Pinpoint the cell where the given text exists, returning its [X, Y] midpoint coordinate. 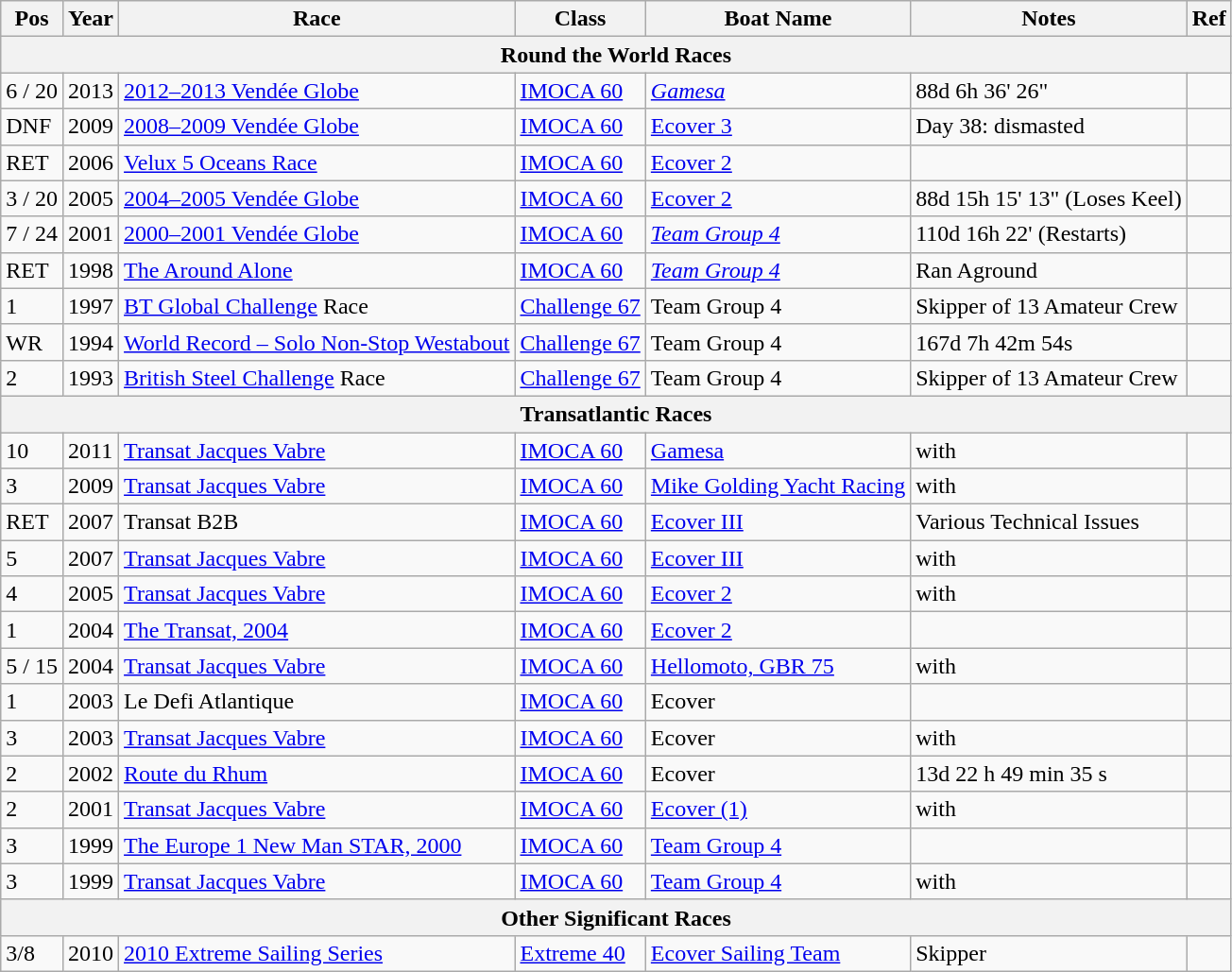
Boat Name [778, 19]
Ref [1209, 19]
Other Significant Races [616, 917]
2012–2013 Vendée Globe [317, 91]
7 / 24 [32, 234]
Mike Golding Yacht Racing [778, 486]
Ran Aground [1049, 270]
Race [317, 19]
6 / 20 [32, 91]
2013 [91, 91]
The Transat, 2004 [317, 630]
2011 [91, 451]
88d 15h 15' 13" (Loses Keel) [1049, 198]
Velux 5 Oceans Race [317, 162]
Various Technical Issues [1049, 522]
Skipper [1049, 953]
Day 38: dismasted [1049, 127]
1993 [91, 378]
Year [91, 19]
DNF [32, 127]
Route du Rhum [317, 774]
5 / 15 [32, 666]
2010 [91, 953]
3 / 20 [32, 198]
3/8 [32, 953]
World Record – Solo Non-Stop Westabout [317, 342]
4 [32, 594]
British Steel Challenge Race [317, 378]
Extreme 40 [580, 953]
1998 [91, 270]
Ecover 3 [778, 127]
Hellomoto, GBR 75 [778, 666]
2008–2009 Vendée Globe [317, 127]
The Around Alone [317, 270]
Class [580, 19]
2000–2001 Vendée Globe [317, 234]
Ecover (1) [778, 810]
2004–2005 Vendée Globe [317, 198]
Round the World Races [616, 55]
WR [32, 342]
Le Defi Atlantique [317, 702]
Transat B2B [317, 522]
10 [32, 451]
The Europe 1 New Man STAR, 2000 [317, 845]
Notes [1049, 19]
110d 16h 22' (Restarts) [1049, 234]
13d 22 h 49 min 35 s [1049, 774]
5 [32, 558]
167d 7h 42m 54s [1049, 342]
2002 [91, 774]
Transatlantic Races [616, 414]
2010 Extreme Sailing Series [317, 953]
1997 [91, 306]
Pos [32, 19]
1994 [91, 342]
88d 6h 36' 26" [1049, 91]
2006 [91, 162]
Ecover Sailing Team [778, 953]
BT Global Challenge Race [317, 306]
